Extract the [X, Y] coordinate from the center of the cell holding the provided text.  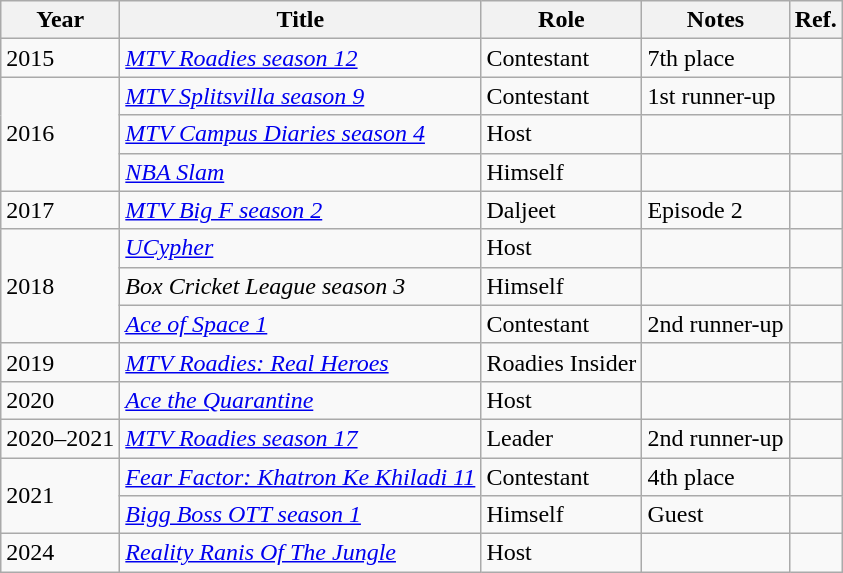
Guest [716, 515]
Bigg Boss OTT season 1 [300, 515]
Box Cricket League season 3 [300, 286]
MTV Splitsvilla season 9 [300, 96]
Year [60, 20]
2018 [60, 286]
4th place [716, 477]
Daljeet [562, 210]
MTV Roadies: Real Heroes [300, 362]
2017 [60, 210]
Role [562, 20]
Reality Ranis Of The Jungle [300, 553]
Ace the Quarantine [300, 400]
Roadies Insider [562, 362]
Title [300, 20]
2016 [60, 134]
2015 [60, 58]
1st runner-up [716, 96]
2020–2021 [60, 438]
Ace of Space 1 [300, 324]
2021 [60, 496]
MTV Campus Diaries season 4 [300, 134]
Episode 2 [716, 210]
Ref. [816, 20]
2019 [60, 362]
MTV Roadies season 17 [300, 438]
UCypher [300, 248]
Notes [716, 20]
2020 [60, 400]
MTV Big F season 2 [300, 210]
7th place [716, 58]
NBA Slam [300, 172]
2024 [60, 553]
Leader [562, 438]
Fear Factor: Khatron Ke Khiladi 11 [300, 477]
MTV Roadies season 12 [300, 58]
